Return the (X, Y) coordinate for the center point of the cell that contains the specified text.  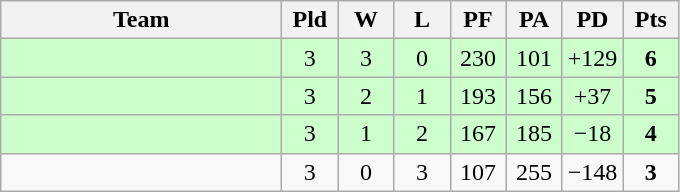
L (422, 20)
255 (534, 172)
PD (592, 20)
W (366, 20)
230 (478, 58)
Pld (310, 20)
PF (478, 20)
4 (651, 134)
185 (534, 134)
5 (651, 96)
Pts (651, 20)
+129 (592, 58)
Team (142, 20)
107 (478, 172)
PA (534, 20)
193 (478, 96)
+37 (592, 96)
167 (478, 134)
−18 (592, 134)
−148 (592, 172)
156 (534, 96)
6 (651, 58)
101 (534, 58)
